Pinpoint the cell where the given text exists, returning its (X, Y) midpoint coordinate. 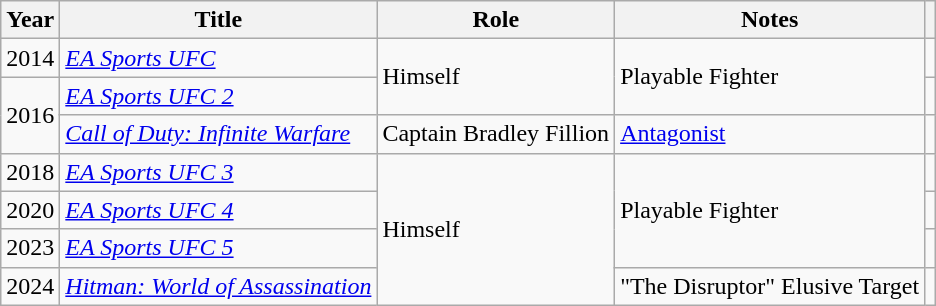
Year (30, 20)
2024 (30, 286)
Role (496, 20)
EA Sports UFC 3 (218, 172)
Antagonist (770, 134)
2023 (30, 248)
Call of Duty: Infinite Warfare (218, 134)
Notes (770, 20)
Captain Bradley Fillion (496, 134)
2014 (30, 58)
EA Sports UFC 5 (218, 248)
Hitman: World of Assassination (218, 286)
"The Disruptor" Elusive Target (770, 286)
EA Sports UFC (218, 58)
EA Sports UFC 4 (218, 210)
EA Sports UFC 2 (218, 96)
Title (218, 20)
2020 (30, 210)
2018 (30, 172)
2016 (30, 115)
